Capture the cell that displays the provided text and extract its [X, Y] central coordinate. 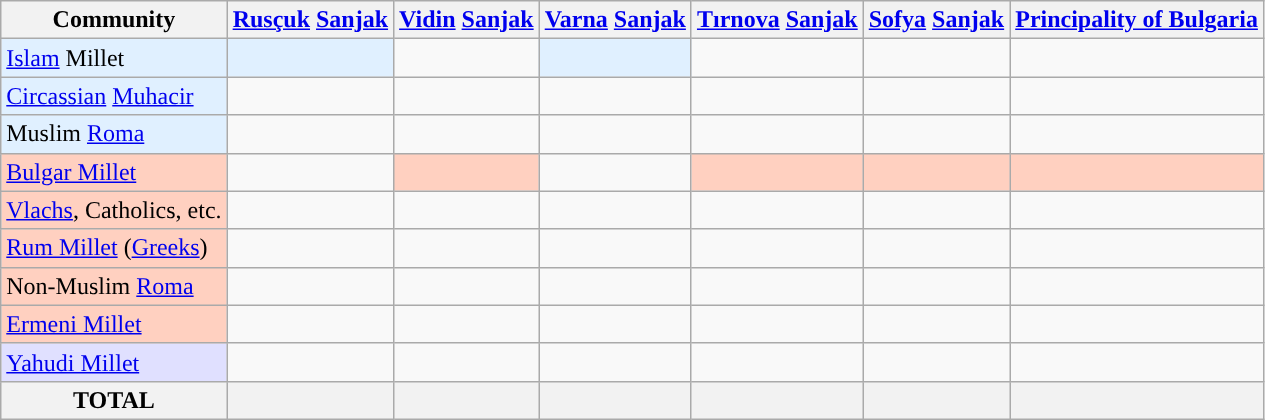
Ermeni Millet [114, 324]
Circassian Muhacir [114, 96]
Vidin Sanjak [467, 20]
Tırnova Sanjak [777, 20]
Yahudi Millet [114, 362]
Bulgar Millet [114, 172]
Rusçuk Sanjak [310, 20]
Non-Muslim Roma [114, 286]
TOTAL [114, 400]
Rum Millet (Greeks) [114, 248]
Muslim Roma [114, 134]
Varna Sanjak [615, 20]
Vlachs, Catholics, etc. [114, 210]
Community [114, 20]
Principality of Bulgaria [1137, 20]
Islam Millet [114, 58]
Sofya Sanjak [936, 20]
